Return [x, y] of the center of cell containing provided text 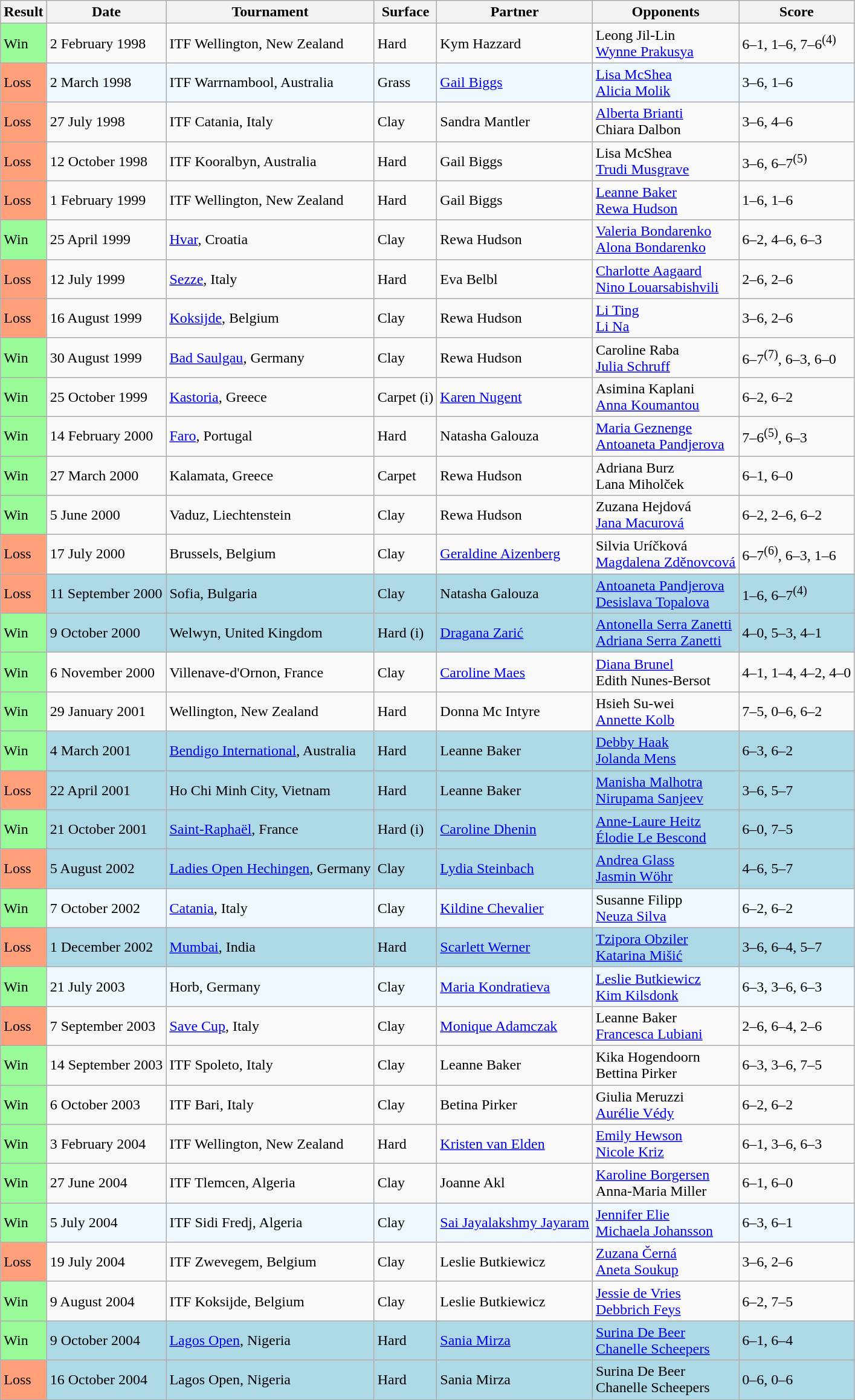
Sandra Mantler [515, 122]
Mumbai, India [270, 947]
6–3, 3–6, 6–3 [796, 986]
3–6, 5–7 [796, 790]
Kika Hogendoorn Bettina Pirker [665, 1065]
Save Cup, Italy [270, 1026]
Surface [405, 12]
Valeria Bondarenko Alona Bondarenko [665, 239]
Result [24, 12]
1 February 1999 [106, 201]
3 February 2004 [106, 1144]
4 March 2001 [106, 750]
Vaduz, Liechtenstein [270, 515]
Carpet (i) [405, 396]
1–6, 6–7(4) [796, 593]
ITF Koksijde, Belgium [270, 1302]
Grass [405, 82]
ITF Sidi Fredj, Algeria [270, 1223]
Horb, Germany [270, 986]
Andrea Glass Jasmin Wöhr [665, 869]
3–6, 1–6 [796, 82]
Betina Pirker [515, 1105]
ITF Bari, Italy [270, 1105]
Karoline Borgersen Anna-Maria Miller [665, 1183]
Ho Chi Minh City, Vietnam [270, 790]
Lydia Steinbach [515, 869]
16 October 2004 [106, 1380]
25 April 1999 [106, 239]
Geraldine Aizenberg [515, 555]
5 July 2004 [106, 1223]
12 July 1999 [106, 279]
1–6, 1–6 [796, 201]
Bendigo International, Australia [270, 750]
Joanne Akl [515, 1183]
ITF Warrnambool, Australia [270, 82]
Charlotte Aagaard Nino Louarsabishvili [665, 279]
Donna Mc Intyre [515, 712]
Asimina Kaplani Anna Koumantou [665, 396]
6–7(7), 6–3, 6–0 [796, 358]
Ladies Open Hechingen, Germany [270, 869]
6–1, 1–6, 7–6(4) [796, 44]
Dragana Zarić [515, 633]
2 February 1998 [106, 44]
30 August 1999 [106, 358]
Diana Brunel Edith Nunes-Bersot [665, 672]
27 June 2004 [106, 1183]
6–2, 2–6, 6–2 [796, 515]
Emily Hewson Nicole Kriz [665, 1144]
Tzipora Obziler Katarina Mišić [665, 947]
Karen Nugent [515, 396]
6–7(6), 6–3, 1–6 [796, 555]
17 July 2000 [106, 555]
12 October 1998 [106, 161]
11 September 2000 [106, 593]
Saint-Raphaël, France [270, 829]
21 October 2001 [106, 829]
Kildine Chevalier [515, 908]
Leanne Baker Francesca Lubiani [665, 1026]
Koksijde, Belgium [270, 318]
3–6, 4–6 [796, 122]
5 June 2000 [106, 515]
3–6, 6–7(5) [796, 161]
7–6(5), 6–3 [796, 436]
Carpet [405, 475]
27 March 2000 [106, 475]
6–1, 3–6, 6–3 [796, 1144]
Catania, Italy [270, 908]
Caroline Maes [515, 672]
Antoaneta Pandjerova Desislava Topalova [665, 593]
Sai Jayalakshmy Jayaram [515, 1223]
Villenave-d'Ornon, France [270, 672]
Kastoria, Greece [270, 396]
3–6, 6–4, 5–7 [796, 947]
2 March 1998 [106, 82]
16 August 1999 [106, 318]
Caroline Raba Julia Schruff [665, 358]
2–6, 2–6 [796, 279]
Wellington, New Zealand [270, 712]
Zuzana Černá Aneta Soukup [665, 1262]
22 April 2001 [106, 790]
25 October 1999 [106, 396]
6 October 2003 [106, 1105]
2–6, 6–4, 2–6 [796, 1026]
Li Ting Li Na [665, 318]
Eva Belbl [515, 279]
14 February 2000 [106, 436]
ITF Zwevegem, Belgium [270, 1262]
Leanne Baker Rewa Hudson [665, 201]
Date [106, 12]
Welwyn, United Kingdom [270, 633]
6 November 2000 [106, 672]
Maria Kondratieva [515, 986]
Anne-Laure Heitz Élodie Le Bescond [665, 829]
4–1, 1–4, 4–2, 4–0 [796, 672]
ITF Spoleto, Italy [270, 1065]
6–0, 7–5 [796, 829]
27 July 1998 [106, 122]
9 October 2004 [106, 1340]
Silvia Uríčková Magdalena Zděnovcová [665, 555]
Alberta Brianti Chiara Dalbon [665, 122]
Faro, Portugal [270, 436]
Bad Saulgau, Germany [270, 358]
ITF Kooralbyn, Australia [270, 161]
Score [796, 12]
29 January 2001 [106, 712]
0–6, 0–6 [796, 1380]
9 August 2004 [106, 1302]
Kym Hazzard [515, 44]
Jessie de Vries Debbrich Feys [665, 1302]
Lisa McShea Alicia Molik [665, 82]
6–1, 6–4 [796, 1340]
9 October 2000 [106, 633]
Adriana Burz Lana Miholček [665, 475]
Brussels, Belgium [270, 555]
7–5, 0–6, 6–2 [796, 712]
6–2, 4–6, 6–3 [796, 239]
Antonella Serra Zanetti Adriana Serra Zanetti [665, 633]
Jennifer Elie Michaela Johansson [665, 1223]
Sezze, Italy [270, 279]
Zuzana Hejdová Jana Macurová [665, 515]
ITF Catania, Italy [270, 122]
7 October 2002 [106, 908]
Partner [515, 12]
14 September 2003 [106, 1065]
Leong Jil-Lin Wynne Prakusya [665, 44]
5 August 2002 [106, 869]
21 July 2003 [106, 986]
Scarlett Werner [515, 947]
Hvar, Croatia [270, 239]
4–6, 5–7 [796, 869]
Opponents [665, 12]
6–2, 7–5 [796, 1302]
Susanne Filipp Neuza Silva [665, 908]
6–3, 3–6, 7–5 [796, 1065]
6–3, 6–1 [796, 1223]
Sofia, Bulgaria [270, 593]
Tournament [270, 12]
19 July 2004 [106, 1262]
1 December 2002 [106, 947]
Giulia Meruzzi Aurélie Védy [665, 1105]
Caroline Dhenin [515, 829]
Monique Adamczak [515, 1026]
ITF Tlemcen, Algeria [270, 1183]
Kalamata, Greece [270, 475]
Lisa McShea Trudi Musgrave [665, 161]
Maria Geznenge Antoaneta Pandjerova [665, 436]
7 September 2003 [106, 1026]
6–3, 6–2 [796, 750]
4–0, 5–3, 4–1 [796, 633]
Kristen van Elden [515, 1144]
Manisha Malhotra Nirupama Sanjeev [665, 790]
Debby Haak Jolanda Mens [665, 750]
Leslie Butkiewicz Kim Kilsdonk [665, 986]
Hsieh Su-wei Annette Kolb [665, 712]
